Pinpoint the cell where the given text exists, returning its [X, Y] midpoint coordinate. 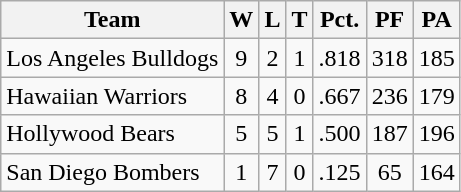
.500 [340, 134]
Pct. [340, 20]
L [272, 20]
8 [242, 96]
318 [390, 58]
9 [242, 58]
2 [272, 58]
196 [436, 134]
.125 [340, 172]
7 [272, 172]
236 [390, 96]
185 [436, 58]
PA [436, 20]
187 [390, 134]
65 [390, 172]
164 [436, 172]
.667 [340, 96]
T [300, 20]
4 [272, 96]
W [242, 20]
179 [436, 96]
PF [390, 20]
Hawaiian Warriors [112, 96]
San Diego Bombers [112, 172]
Los Angeles Bulldogs [112, 58]
Hollywood Bears [112, 134]
.818 [340, 58]
Team [112, 20]
